Capture the cell that displays the provided text and extract its [x, y] central coordinate. 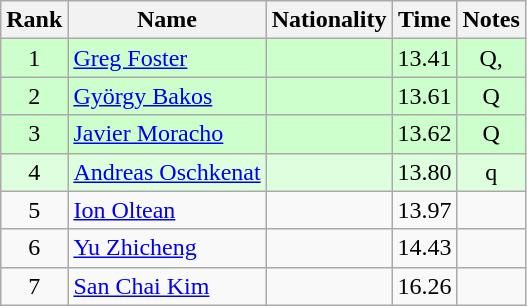
q [491, 172]
13.97 [424, 210]
16.26 [424, 286]
1 [34, 58]
San Chai Kim [167, 286]
13.80 [424, 172]
7 [34, 286]
13.62 [424, 134]
Q, [491, 58]
Nationality [329, 20]
13.41 [424, 58]
14.43 [424, 248]
3 [34, 134]
Ion Oltean [167, 210]
Javier Moracho [167, 134]
13.61 [424, 96]
6 [34, 248]
György Bakos [167, 96]
Time [424, 20]
Yu Zhicheng [167, 248]
Greg Foster [167, 58]
4 [34, 172]
Notes [491, 20]
2 [34, 96]
Andreas Oschkenat [167, 172]
Name [167, 20]
5 [34, 210]
Rank [34, 20]
